Search for the cell housing the specified text and yield its (X, Y) center coordinate. 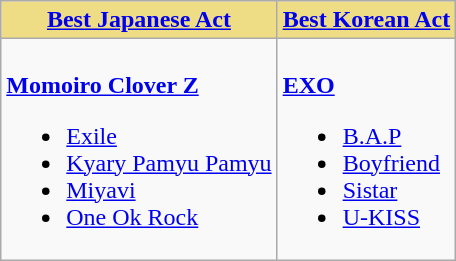
Best Korean Act (366, 20)
Momoiro Clover ZExileKyary Pamyu PamyuMiyaviOne Ok Rock (139, 150)
Best Japanese Act (139, 20)
EXOB.A.PBoyfriendSistarU-KISS (366, 150)
